Return (x, y) of the center of cell containing provided text 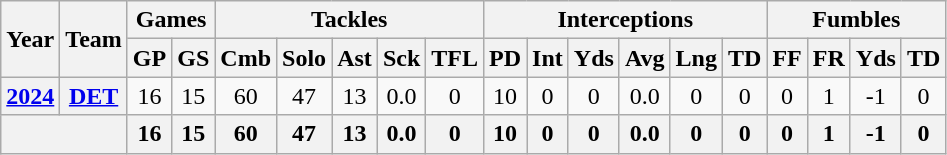
GS (194, 58)
2024 (30, 96)
PD (506, 58)
Cmb (246, 58)
Int (548, 58)
Lng (696, 58)
Sck (401, 58)
Ast (355, 58)
Tackles (350, 20)
Fumbles (856, 20)
Games (170, 20)
Team (94, 39)
DET (94, 96)
TFL (455, 58)
Year (30, 39)
Solo (304, 58)
GP (149, 58)
FR (828, 58)
Avg (644, 58)
FF (787, 58)
Interceptions (626, 20)
